From the cell containing the given text, extract its center point as (x, y) coordinate. 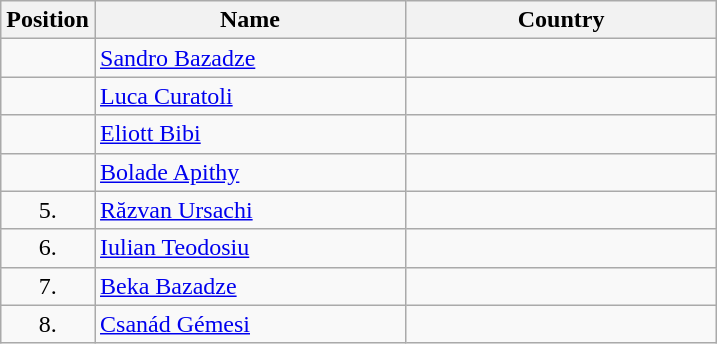
Luca Curatoli (250, 96)
7. (48, 286)
Sandro Bazadze (250, 58)
8. (48, 324)
Iulian Teodosiu (250, 248)
Eliott Bibi (250, 134)
Răzvan Ursachi (250, 210)
6. (48, 248)
Country (562, 20)
5. (48, 210)
Position (48, 20)
Csanád Gémesi (250, 324)
Name (250, 20)
Bolade Apithy (250, 172)
Beka Bazadze (250, 286)
